Identify which cell holds the provided text, then report its (x, y) central coordinate. 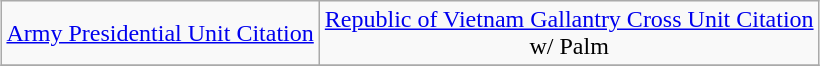
Army Presidential Unit Citation (160, 34)
Republic of Vietnam Gallantry Cross Unit Citation w/ Palm (569, 34)
